Extract the [X, Y] coordinate from the center of the cell holding the provided text.  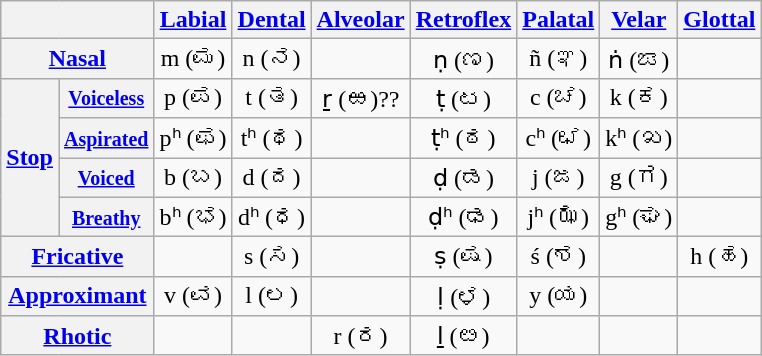
Palatal [558, 20]
kʰ (ಖ) [639, 138]
ṇ (ಣ) [464, 59]
t (ತ) [272, 98]
ḍ (ಡ) [464, 178]
g (ಗ) [639, 178]
ś (ಶ) [558, 257]
ṟ (ಱ)?? [360, 98]
ṣ (ಷ) [464, 257]
j (ಜ) [558, 178]
l (ಲ) [272, 296]
Velar [639, 20]
ḷ (ಳ) [464, 296]
pʰ (ಫ) [193, 138]
ñ (ಞ) [558, 59]
n (ನ) [272, 59]
Rhotic [78, 336]
bʰ (ಭ) [193, 217]
Fricative [78, 257]
Labial [193, 20]
Retroflex [464, 20]
Stop [30, 157]
gʰ (ಘ) [639, 217]
c (ಚ) [558, 98]
v (ವ) [193, 296]
ḍʰ (ಢ) [464, 217]
ṭ (ಟ) [464, 98]
Voiced [106, 178]
y (ಯ) [558, 296]
r (ರ) [360, 336]
ṭʰ (ಠ) [464, 138]
Nasal [78, 59]
p (ಪ) [193, 98]
b (ಬ) [193, 178]
k (ಕ) [639, 98]
ḻ (ೞ) [464, 336]
Glottal [720, 20]
jʰ (ಝ) [558, 217]
Aspirated [106, 138]
Alveolar [360, 20]
cʰ (ಛ) [558, 138]
dʰ (ಧ) [272, 217]
d (ದ) [272, 178]
h (ಹ) [720, 257]
Voiceless [106, 98]
Breathy [106, 217]
tʰ (ಥ) [272, 138]
s (ಸ) [272, 257]
ṅ (ಙ) [639, 59]
m (ಮ) [193, 59]
Approximant [78, 296]
Dental [272, 20]
